Output the [X, Y] coordinate of the center of the cell containing the given text.  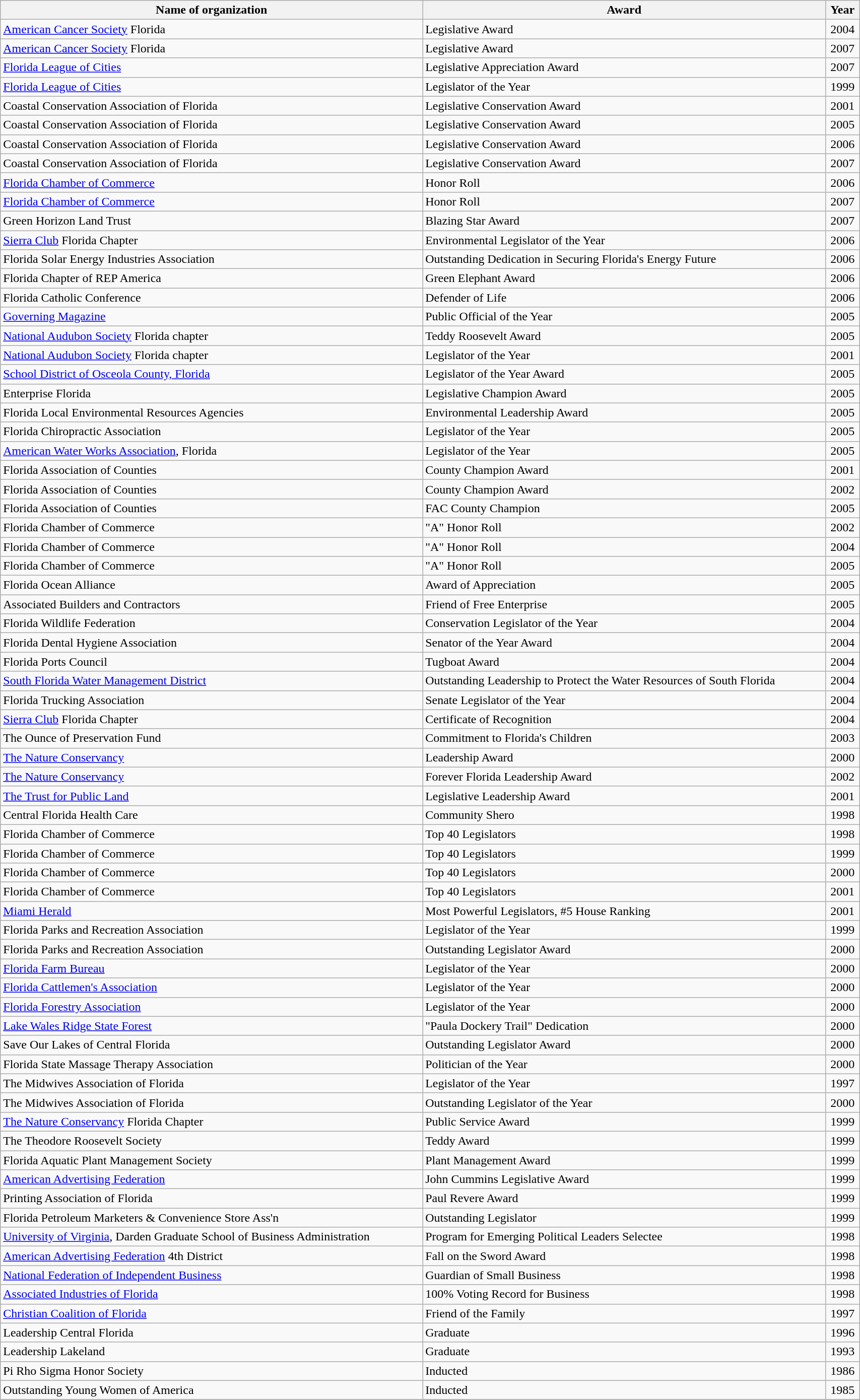
Fall on the Sword Award [624, 1256]
John Cummins Legislative Award [624, 1179]
Florida Local Environmental Resources Agencies [212, 412]
Friend of Free Enterprise [624, 604]
Senate Legislator of the Year [624, 700]
Teddy Roosevelt Award [624, 336]
Blazing Star Award [624, 221]
Tugboat Award [624, 662]
"Paula Dockery Trail" Dedication [624, 1026]
Legislator of the Year Award [624, 374]
Friend of the Family [624, 1313]
Year [842, 10]
Conservation Legislator of the Year [624, 623]
The Nature Conservancy Florida Chapter [212, 1122]
100% Voting Record for Business [624, 1294]
Public Official of the Year [624, 317]
Florida Catholic Conference [212, 298]
Central Florida Health Care [212, 815]
Legislative Champion Award [624, 393]
Environmental Leadership Award [624, 412]
Outstanding Young Women of America [212, 1390]
Guardian of Small Business [624, 1275]
Florida Trucking Association [212, 700]
American Advertising Federation [212, 1179]
Outstanding Dedication in Securing Florida's Energy Future [624, 259]
Outstanding Legislator [624, 1218]
Leadership Lakeland [212, 1352]
Florida Dental Hygiene Association [212, 643]
Leadership Award [624, 757]
Award of Appreciation [624, 585]
Plant Management Award [624, 1160]
Associated Builders and Contractors [212, 604]
The Theodore Roosevelt Society [212, 1141]
Outstanding Legislator of the Year [624, 1102]
University of Virginia, Darden Graduate School of Business Administration [212, 1237]
Florida Forestry Association [212, 1007]
Florida Ports Council [212, 662]
South Florida Water Management District [212, 681]
American Water Works Association, Florida [212, 451]
The Ounce of Preservation Fund [212, 738]
1996 [842, 1333]
Pi Rho Sigma Honor Society [212, 1371]
Green Elephant Award [624, 278]
Politician of the Year [624, 1064]
Florida Solar Energy Industries Association [212, 259]
Florida Aquatic Plant Management Society [212, 1160]
Enterprise Florida [212, 393]
Certificate of Recognition [624, 719]
Community Shero [624, 815]
Florida Farm Bureau [212, 968]
Most Powerful Legislators, #5 House Ranking [624, 911]
School District of Osceola County, Florida [212, 374]
Commitment to Florida's Children [624, 738]
Lake Wales Ridge State Forest [212, 1026]
Senator of the Year Award [624, 643]
Leadership Central Florida [212, 1333]
Outstanding Leadership to Protect the Water Resources of South Florida [624, 681]
Award [624, 10]
Name of organization [212, 10]
Florida Chiropractic Association [212, 432]
2003 [842, 738]
Legislative Leadership Award [624, 796]
Associated Industries of Florida [212, 1294]
Miami Herald [212, 911]
National Federation of Independent Business [212, 1275]
Florida Chapter of REP America [212, 278]
Forever Florida Leadership Award [624, 777]
Florida Wildlife Federation [212, 623]
Legislative Appreciation Award [624, 67]
Environmental Legislator of the Year [624, 240]
Save Our Lakes of Central Florida [212, 1045]
Program for Emerging Political Leaders Selectee [624, 1237]
Governing Magazine [212, 317]
Teddy Award [624, 1141]
American Advertising Federation 4th District [212, 1256]
1993 [842, 1352]
Defender of Life [624, 298]
The Trust for Public Land [212, 796]
Printing Association of Florida [212, 1199]
Florida Cattlemen's Association [212, 988]
1986 [842, 1371]
Florida Ocean Alliance [212, 585]
1985 [842, 1390]
Florida State Massage Therapy Association [212, 1064]
FAC County Champion [624, 508]
Green Horizon Land Trust [212, 221]
Public Service Award [624, 1122]
Paul Revere Award [624, 1199]
Christian Coalition of Florida [212, 1313]
Florida Petroleum Marketers & Convenience Store Ass'n [212, 1218]
